Find where the given text appears and provide that cell's center as (x, y) coordinate. 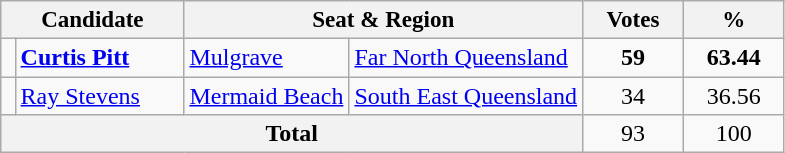
63.44 (734, 57)
Mermaid Beach (266, 95)
34 (634, 95)
Far North Queensland (466, 57)
59 (634, 57)
South East Queensland (466, 95)
Votes (634, 20)
Ray Stevens (100, 95)
Total (292, 134)
36.56 (734, 95)
Curtis Pitt (100, 57)
Candidate (92, 20)
93 (634, 134)
Mulgrave (266, 57)
100 (734, 134)
Seat & Region (384, 20)
% (734, 20)
